From the cell containing the given text, extract its center point as (X, Y) coordinate. 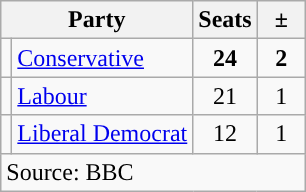
2 (281, 58)
21 (225, 96)
Party (97, 20)
Liberal Democrat (102, 134)
Conservative (102, 58)
24 (225, 58)
Labour (102, 96)
Source: BBC (154, 172)
12 (225, 134)
Seats (225, 20)
± (281, 20)
